Determine the [x, y] coordinate at the center of the cell enclosing the given text.  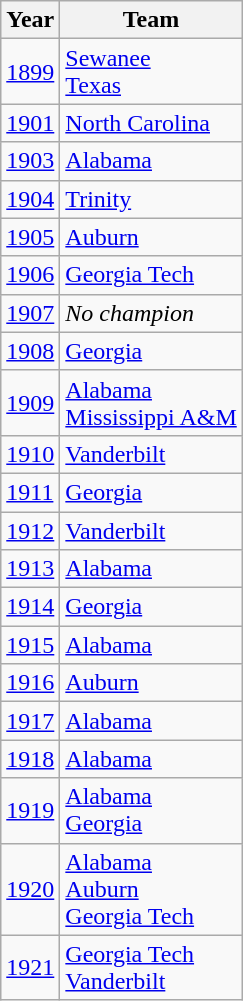
No champion [151, 313]
AlabamaMississippi A&M [151, 402]
1919 [30, 810]
1911 [30, 492]
1915 [30, 645]
1908 [30, 351]
Trinity [151, 199]
AlabamaGeorgia [151, 810]
AlabamaAuburnGeorgia Tech [151, 889]
1910 [30, 454]
1921 [30, 968]
1901 [30, 123]
1904 [30, 199]
Team [151, 20]
1909 [30, 402]
1918 [30, 759]
1920 [30, 889]
1903 [30, 161]
1905 [30, 237]
1917 [30, 721]
North Carolina [151, 123]
1914 [30, 607]
1906 [30, 275]
1912 [30, 531]
1913 [30, 569]
1916 [30, 683]
Georgia Tech [151, 275]
SewaneeTexas [151, 72]
1907 [30, 313]
Year [30, 20]
Georgia TechVanderbilt [151, 968]
1899 [30, 72]
